Extract the [X, Y] coordinate from the center of the cell holding the provided text.  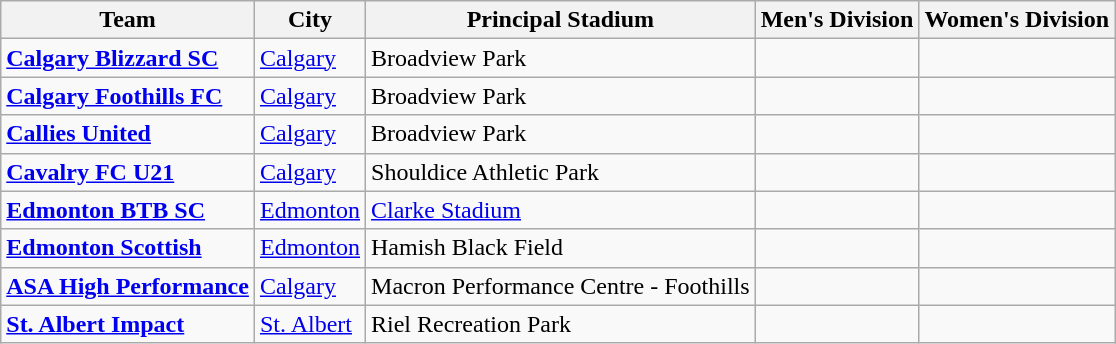
Team [128, 20]
Edmonton BTB SC [128, 210]
Callies United [128, 134]
Macron Performance Centre - Foothills [561, 286]
Women's Division [1017, 20]
Calgary Foothills FC [128, 96]
St. Albert Impact [128, 324]
Clarke Stadium [561, 210]
Hamish Black Field [561, 248]
Shouldice Athletic Park [561, 172]
Principal Stadium [561, 20]
St. Albert [310, 324]
Edmonton Scottish [128, 248]
City [310, 20]
Cavalry FC U21 [128, 172]
Calgary Blizzard SC [128, 58]
ASA High Performance [128, 286]
Riel Recreation Park [561, 324]
Men's Division [837, 20]
